Find where the given text appears and provide that cell's center as [x, y] coordinate. 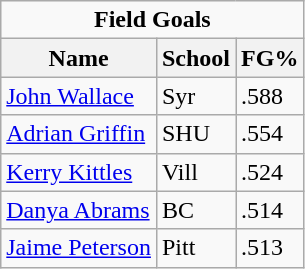
Vill [196, 172]
John Wallace [79, 96]
Field Goals [152, 20]
.513 [270, 248]
Jaime Peterson [79, 248]
School [196, 58]
Kerry Kittles [79, 172]
SHU [196, 134]
BC [196, 210]
Danya Abrams [79, 210]
.554 [270, 134]
.524 [270, 172]
.514 [270, 210]
Syr [196, 96]
FG% [270, 58]
Name [79, 58]
Pitt [196, 248]
.588 [270, 96]
Adrian Griffin [79, 134]
